Return the (X, Y) coordinate for the center point of the cell that contains the specified text.  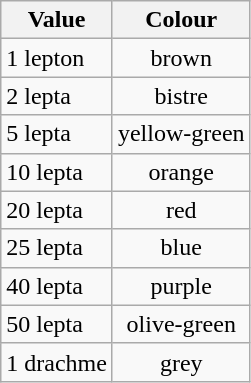
25 lepta (57, 248)
5 lepta (57, 134)
40 lepta (57, 286)
olive-green (181, 324)
50 lepta (57, 324)
blue (181, 248)
yellow-green (181, 134)
2 lepta (57, 96)
1 lepton (57, 58)
bistre (181, 96)
20 lepta (57, 210)
Value (57, 20)
10 lepta (57, 172)
orange (181, 172)
grey (181, 362)
brown (181, 58)
1 drachme (57, 362)
red (181, 210)
Colour (181, 20)
purple (181, 286)
